Determine the (X, Y) coordinate at the center of the cell enclosing the given text.  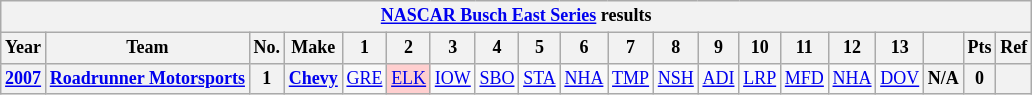
STA (540, 78)
2007 (24, 78)
MFD (804, 78)
Make (313, 48)
12 (852, 48)
Pts (980, 48)
Roadrunner Motorsports (147, 78)
Ref (1014, 48)
5 (540, 48)
IOW (452, 78)
10 (760, 48)
6 (584, 48)
DOV (900, 78)
NASCAR Busch East Series results (516, 16)
NSH (676, 78)
LRP (760, 78)
ADI (718, 78)
11 (804, 48)
TMP (631, 78)
2 (409, 48)
GRE (364, 78)
SBO (497, 78)
0 (980, 78)
Team (147, 48)
3 (452, 48)
Year (24, 48)
4 (497, 48)
7 (631, 48)
No. (266, 48)
Chevy (313, 78)
8 (676, 48)
N/A (944, 78)
13 (900, 48)
9 (718, 48)
ELK (409, 78)
